Return [x, y] of the center of cell containing provided text 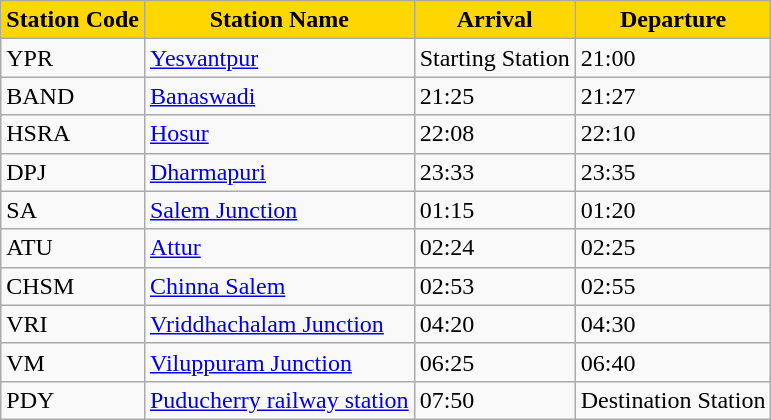
Salem Junction [279, 210]
Chinna Salem [279, 286]
Vriddhachalam Junction [279, 324]
Hosur [279, 134]
Starting Station [494, 58]
Banaswadi [279, 96]
01:20 [673, 210]
22:10 [673, 134]
04:20 [494, 324]
21:25 [494, 96]
Viluppuram Junction [279, 362]
02:24 [494, 248]
PDY [73, 400]
21:00 [673, 58]
01:15 [494, 210]
Yesvantpur [279, 58]
23:33 [494, 172]
YPR [73, 58]
06:40 [673, 362]
06:25 [494, 362]
23:35 [673, 172]
SA [73, 210]
Departure [673, 20]
04:30 [673, 324]
02:53 [494, 286]
Puducherry railway station [279, 400]
CHSM [73, 286]
Station Name [279, 20]
Arrival [494, 20]
02:25 [673, 248]
HSRA [73, 134]
Destination Station [673, 400]
Attur [279, 248]
VM [73, 362]
BAND [73, 96]
21:27 [673, 96]
DPJ [73, 172]
ATU [73, 248]
VRI [73, 324]
02:55 [673, 286]
22:08 [494, 134]
Station Code [73, 20]
Dharmapuri [279, 172]
07:50 [494, 400]
